From the cell containing the given text, extract its center point as [x, y] coordinate. 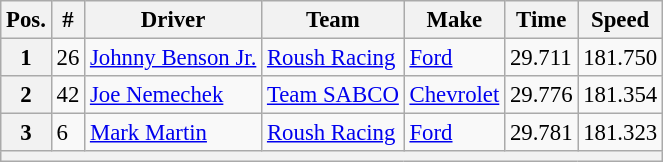
Pos. [26, 20]
3 [26, 133]
Mark Martin [174, 133]
Joe Nemechek [174, 95]
6 [68, 133]
181.354 [620, 95]
181.323 [620, 133]
26 [68, 58]
Team SABCO [334, 95]
29.781 [542, 133]
29.776 [542, 95]
Time [542, 20]
Johnny Benson Jr. [174, 58]
Chevrolet [454, 95]
29.711 [542, 58]
Team [334, 20]
Make [454, 20]
Driver [174, 20]
1 [26, 58]
42 [68, 95]
# [68, 20]
181.750 [620, 58]
Speed [620, 20]
2 [26, 95]
